Return [x, y] of the center of cell containing provided text 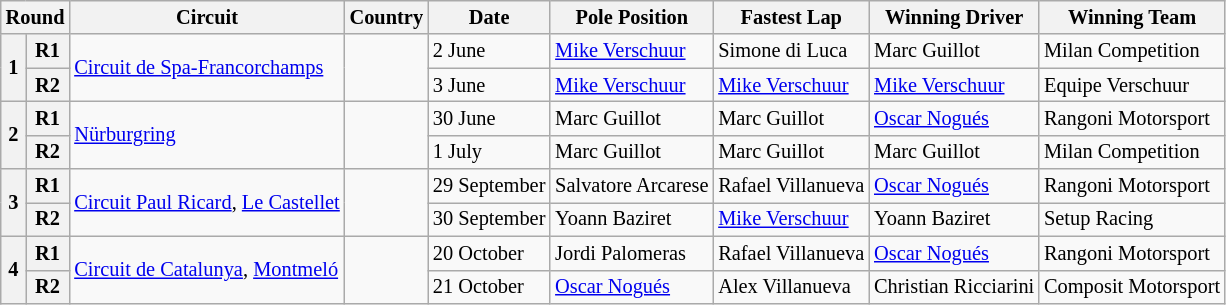
Alex Villanueva [791, 287]
30 June [489, 118]
3 [14, 202]
29 September [489, 186]
Setup Racing [1132, 219]
Fastest Lap [791, 17]
3 June [489, 85]
21 October [489, 287]
Date [489, 17]
30 September [489, 219]
Nürburgring [206, 134]
Winning Driver [954, 17]
Composit Motorsport [1132, 287]
Circuit de Spa-Francorchamps [206, 68]
Simone di Luca [791, 51]
2 [14, 134]
4 [14, 270]
Pole Position [632, 17]
Circuit [206, 17]
Equipe Verschuur [1132, 85]
Circuit Paul Ricard, Le Castellet [206, 202]
1 [14, 68]
Country [386, 17]
Jordi Palomeras [632, 253]
2 June [489, 51]
1 July [489, 152]
Salvatore Arcarese [632, 186]
20 October [489, 253]
Winning Team [1132, 17]
Circuit de Catalunya, Montmeló [206, 270]
Christian Ricciarini [954, 287]
Round [36, 17]
